Return (x, y) of the center of cell containing provided text 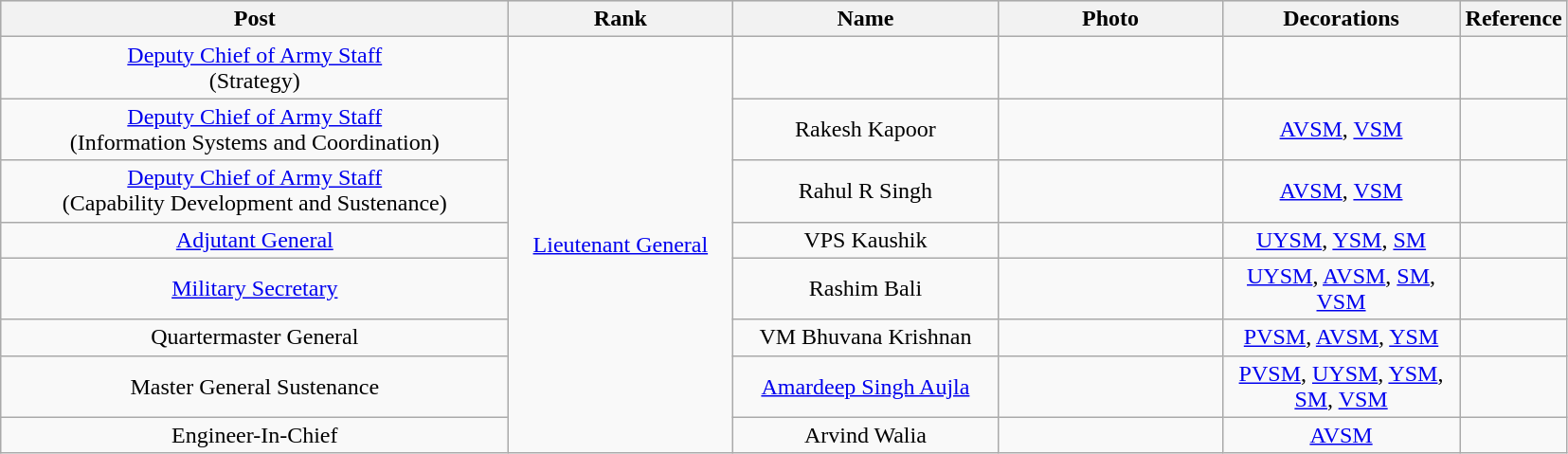
Reference (1514, 19)
Amardeep Singh Aujla (866, 387)
Name (866, 19)
Military Secretary (255, 288)
AVSM (1342, 435)
Decorations (1342, 19)
Arvind Walia (866, 435)
PVSM, UYSM, YSM, SM, VSM (1342, 387)
Lieutenant General (621, 245)
VPS Kaushik (866, 240)
Master General Sustenance (255, 387)
UYSM, AVSM, SM, VSM (1342, 288)
Deputy Chief of Army Staff(Strategy) (255, 68)
Post (255, 19)
Engineer-In-Chief (255, 435)
Rahul R Singh (866, 191)
Rank (621, 19)
Rakesh Kapoor (866, 129)
Rashim Bali (866, 288)
Adjutant General (255, 240)
Photo (1110, 19)
VM Bhuvana Krishnan (866, 337)
PVSM, AVSM, YSM (1342, 337)
Deputy Chief of Army Staff(Capability Development and Sustenance) (255, 191)
Deputy Chief of Army Staff(Information Systems and Coordination) (255, 129)
UYSM, YSM, SM (1342, 240)
Quartermaster General (255, 337)
